Extract the (X, Y) coordinate from the center of the cell holding the provided text.  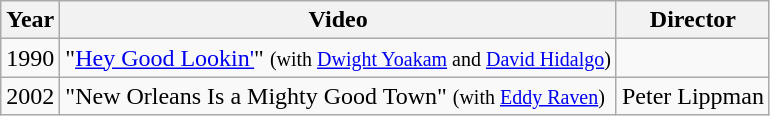
Video (338, 20)
Director (692, 20)
Year (30, 20)
Peter Lippman (692, 96)
"New Orleans Is a Mighty Good Town" (with Eddy Raven) (338, 96)
2002 (30, 96)
1990 (30, 58)
"Hey Good Lookin'" (with Dwight Yoakam and David Hidalgo) (338, 58)
